For the text-containing cell, return its midpoint in (x, y) coordinate format. 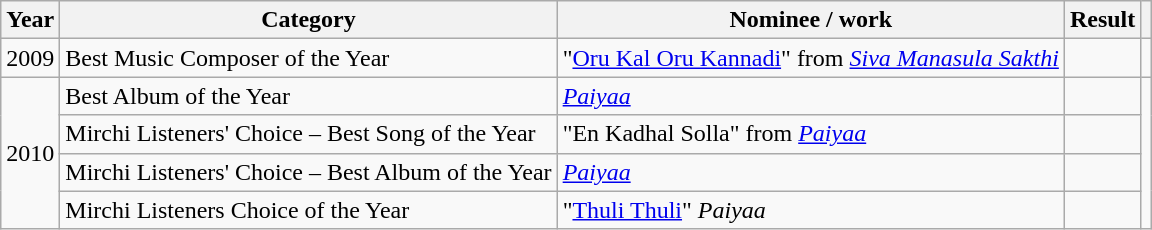
"En Kadhal Solla" from Paiyaa (810, 134)
2010 (30, 153)
Mirchi Listeners' Choice – Best Album of the Year (308, 172)
"Thuli Thuli" Paiyaa (810, 210)
Category (308, 20)
Best Album of the Year (308, 96)
2009 (30, 58)
Result (1102, 20)
Nominee / work (810, 20)
Year (30, 20)
Mirchi Listeners Choice of the Year (308, 210)
Mirchi Listeners' Choice – Best Song of the Year (308, 134)
"Oru Kal Oru Kannadi" from Siva Manasula Sakthi (810, 58)
Best Music Composer of the Year (308, 58)
